Detect which cell encompasses the target text, then output its [X, Y] center coordinate. 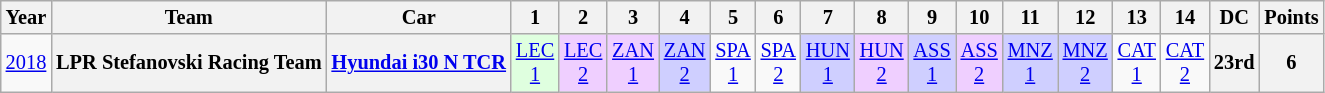
LPR Stefanovski Racing Team [188, 63]
CAT2 [1185, 63]
2018 [26, 63]
8 [882, 17]
11 [1030, 17]
Points [1291, 17]
7 [828, 17]
3 [633, 17]
MNZ2 [1086, 63]
Year [26, 17]
9 [932, 17]
LEC2 [583, 63]
14 [1185, 17]
12 [1086, 17]
5 [732, 17]
DC [1234, 17]
HUN2 [882, 63]
ASS1 [932, 63]
CAT1 [1137, 63]
Team [188, 17]
LEC1 [535, 63]
10 [980, 17]
ZAN1 [633, 63]
13 [1137, 17]
Car [419, 17]
SPA1 [732, 63]
1 [535, 17]
4 [685, 17]
Hyundai i30 N TCR [419, 63]
2 [583, 17]
SPA2 [778, 63]
ZAN2 [685, 63]
HUN1 [828, 63]
23rd [1234, 63]
MNZ1 [1030, 63]
ASS2 [980, 63]
